Detect which cell encompasses the target text, then output its (X, Y) center coordinate. 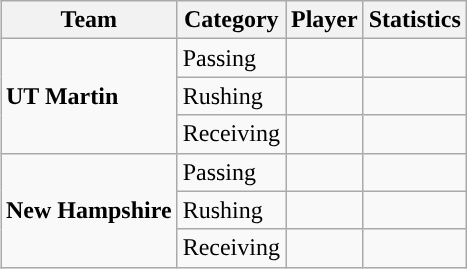
Statistics (414, 20)
Team (88, 20)
Category (231, 20)
UT Martin (88, 96)
Player (325, 20)
New Hampshire (88, 210)
